Pinpoint the cell where the given text exists, returning its [x, y] midpoint coordinate. 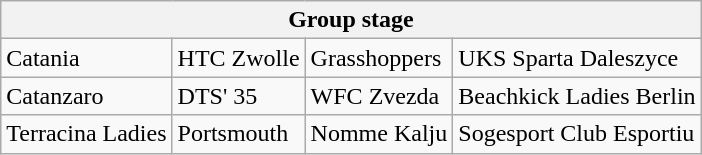
Group stage [351, 20]
HTC Zwolle [238, 58]
Portsmouth [238, 134]
Sogesport Club Esportiu [577, 134]
Catania [86, 58]
Terracina Ladies [86, 134]
UKS Sparta Daleszyce [577, 58]
DTS' 35 [238, 96]
WFC Zvezda [379, 96]
Grasshoppers [379, 58]
Beachkick Ladies Berlin [577, 96]
Catanzaro [86, 96]
Nomme Kalju [379, 134]
